Return (x, y) of the center of cell containing provided text 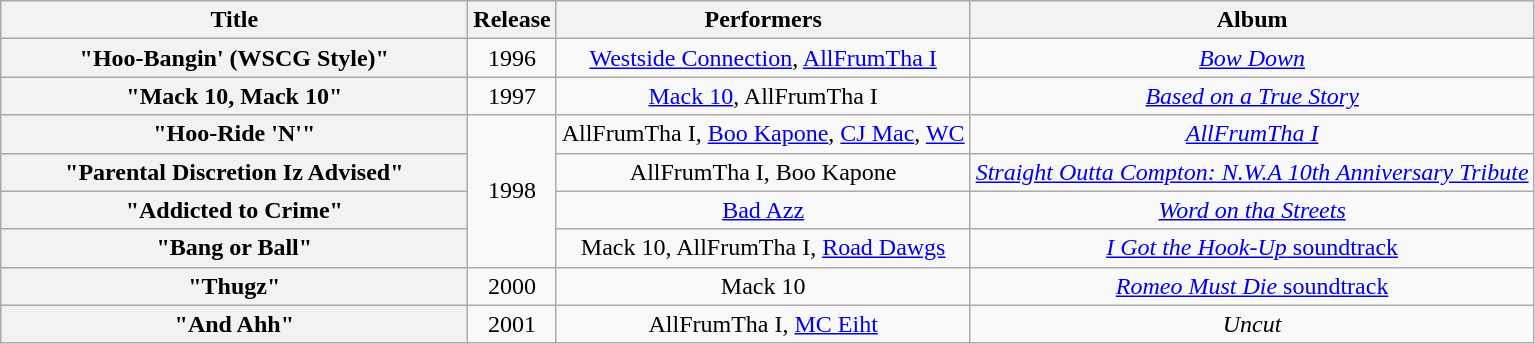
Album (1252, 20)
Uncut (1252, 324)
AllFrumTha I, Boo Kapone (763, 172)
2000 (512, 286)
Mack 10 (763, 286)
Romeo Must Die soundtrack (1252, 286)
Word on tha Streets (1252, 210)
2001 (512, 324)
AllFrumTha I, Boo Kapone, CJ Mac, WC (763, 134)
AllFrumTha I, MC Eiht (763, 324)
1996 (512, 58)
"Addicted to Crime" (234, 210)
Straight Outta Compton: N.W.A 10th Anniversary Tribute (1252, 172)
Westside Connection, AllFrumTha I (763, 58)
Based on a True Story (1252, 96)
Bow Down (1252, 58)
Mack 10, AllFrumTha I (763, 96)
"Mack 10, Mack 10" (234, 96)
I Got the Hook-Up soundtrack (1252, 248)
Performers (763, 20)
Bad Azz (763, 210)
Mack 10, AllFrumTha I, Road Dawgs (763, 248)
Title (234, 20)
"Parental Discretion Iz Advised" (234, 172)
"Hoo-Ride 'N'" (234, 134)
"And Ahh" (234, 324)
"Hoo-Bangin' (WSCG Style)" (234, 58)
AllFrumTha I (1252, 134)
"Bang or Ball" (234, 248)
1997 (512, 96)
"Thugz" (234, 286)
Release (512, 20)
1998 (512, 191)
